Extract the (X, Y) coordinate from the center of the cell holding the provided text.  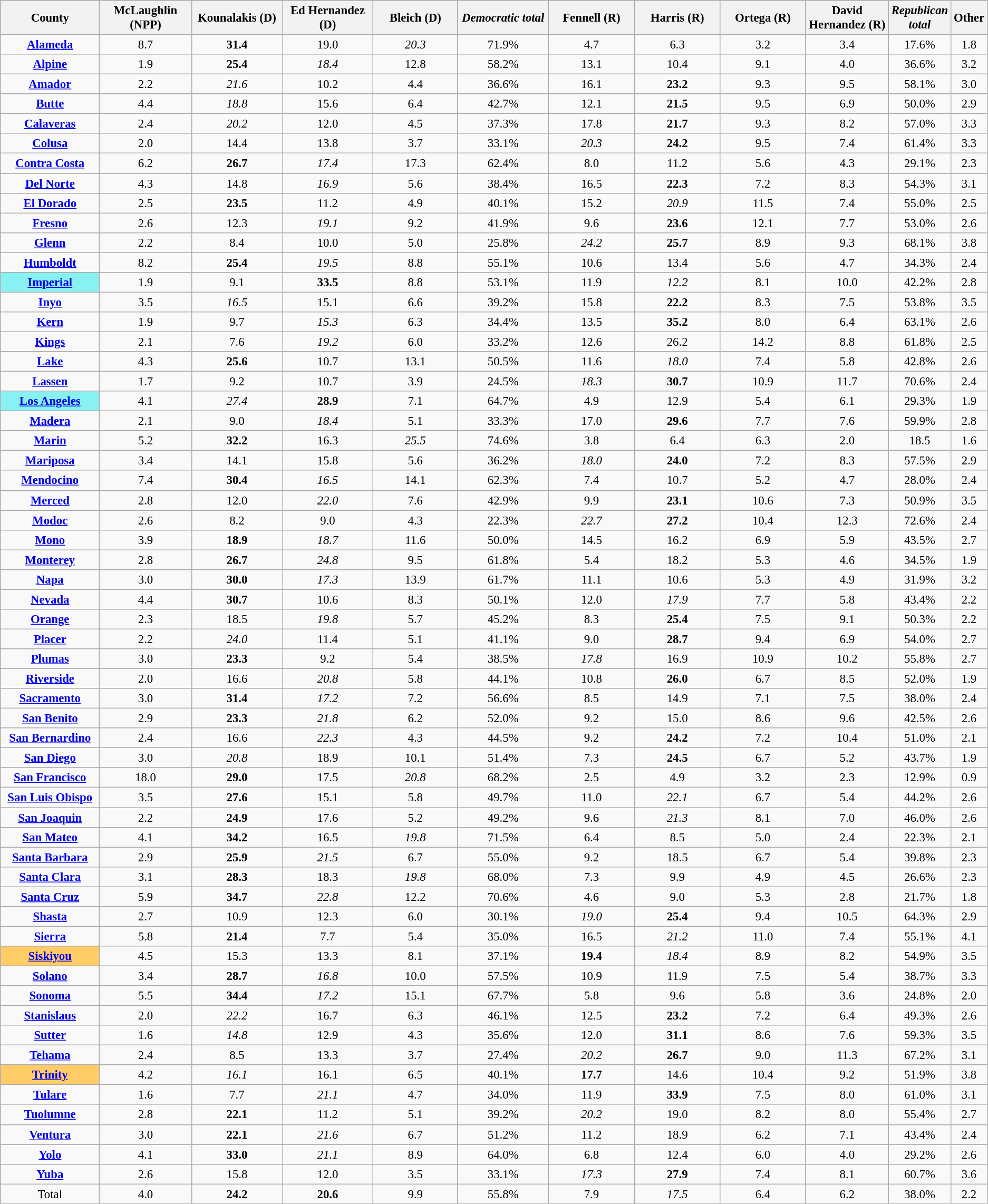
53.0% (919, 223)
29.3% (919, 401)
Sutter (50, 1035)
13.9 (415, 580)
67.7% (503, 996)
41.9% (503, 223)
42.5% (919, 718)
14.9 (677, 698)
Solano (50, 976)
15.6 (328, 104)
San Benito (50, 718)
Alameda (50, 45)
23.6 (677, 223)
Napa (50, 580)
Sonoma (50, 996)
35.2 (677, 322)
23.1 (677, 500)
50.1% (503, 599)
Mono (50, 540)
33.9 (677, 1095)
13.4 (677, 263)
28.9 (328, 401)
Mariposa (50, 461)
61.4% (919, 144)
21.7 (677, 124)
9.7 (237, 322)
49.2% (503, 818)
18.2 (677, 560)
17.6 (328, 818)
Ventura (50, 1134)
56.6% (503, 698)
Colusa (50, 144)
27.9 (677, 1174)
27.6 (237, 798)
1.7 (146, 382)
Yuba (50, 1174)
17.7 (592, 1075)
20.9 (677, 203)
Monterey (50, 560)
Harris (R) (677, 18)
Contra Costa (50, 163)
28.0% (919, 481)
11.7 (847, 382)
24.8% (919, 996)
6.8 (592, 1154)
Glenn (50, 242)
8.7 (146, 45)
13.8 (328, 144)
71.9% (503, 45)
14.4 (237, 144)
67.2% (919, 1055)
16.8 (328, 976)
34.0% (503, 1095)
San Francisco (50, 778)
25.7 (677, 242)
14.2 (763, 342)
0.9 (969, 778)
24.5% (503, 382)
Bleich (D) (415, 18)
35.0% (503, 936)
54.9% (919, 956)
49.7% (503, 798)
29.0 (237, 778)
Trinity (50, 1075)
34.5% (919, 560)
San Bernardino (50, 738)
21.4 (237, 936)
San Mateo (50, 837)
25.9 (237, 857)
42.9% (503, 500)
27.4% (503, 1055)
31.9% (919, 580)
59.3% (919, 1035)
11.5 (763, 203)
68.0% (503, 877)
51.9% (919, 1075)
29.6 (677, 421)
6.5 (415, 1075)
53.8% (919, 302)
Placer (50, 639)
14.6 (677, 1075)
17.6% (919, 45)
Riverside (50, 679)
22.0 (328, 500)
35.6% (503, 1035)
43.7% (919, 758)
53.1% (503, 283)
12.8 (415, 64)
12.6 (592, 342)
26.2 (677, 342)
72.6% (919, 520)
Calaveras (50, 124)
64.0% (503, 1154)
51.2% (503, 1134)
Ed Hernandez (D) (328, 18)
68.1% (919, 242)
17.4 (328, 163)
25.5 (415, 441)
34.4% (503, 322)
Santa Barbara (50, 857)
27.2 (677, 520)
64.7% (503, 401)
42.8% (919, 362)
63.1% (919, 322)
15.0 (677, 718)
Santa Cruz (50, 897)
17.0 (592, 421)
57.0% (919, 124)
5.5 (146, 996)
Tehama (50, 1055)
50.9% (919, 500)
Nevada (50, 599)
Inyo (50, 302)
62.4% (503, 163)
34.3% (919, 263)
Alpine (50, 64)
Lassen (50, 382)
7.0 (847, 818)
Yolo (50, 1154)
10.8 (592, 679)
49.3% (919, 1016)
19.2 (328, 342)
Tulare (50, 1095)
David Hernandez (R) (847, 18)
44.1% (503, 679)
25.8% (503, 242)
24.9 (237, 818)
San Diego (50, 758)
28.3 (237, 877)
Stanislaus (50, 1016)
50.3% (919, 619)
7.9 (592, 1194)
24.5 (677, 758)
58.1% (919, 84)
Orange (50, 619)
21.3 (677, 818)
62.3% (503, 481)
Fennell (R) (592, 18)
32.2 (237, 441)
21.7% (919, 897)
Republican total (919, 18)
29.2% (919, 1154)
21.8 (328, 718)
74.6% (503, 441)
18.7 (328, 540)
Humboldt (50, 263)
39.8% (919, 857)
22.8 (328, 897)
County (50, 18)
Fresno (50, 223)
26.0 (677, 679)
38.4% (503, 183)
Amador (50, 84)
5.7 (415, 619)
44.2% (919, 798)
30.0 (237, 580)
33.0 (237, 1154)
Total (50, 1194)
11.3 (847, 1055)
19.4 (592, 956)
43.5% (919, 540)
20.6 (328, 1194)
46.0% (919, 818)
16.2 (677, 540)
17.9 (677, 599)
38.7% (919, 976)
Kounalakis (D) (237, 18)
15.2 (592, 203)
10.5 (847, 917)
37.1% (503, 956)
Del Norte (50, 183)
12.9% (919, 778)
64.3% (919, 917)
Tuolumne (50, 1115)
Butte (50, 104)
11.4 (328, 639)
37.3% (503, 124)
30.4 (237, 481)
51.0% (919, 738)
25.6 (237, 362)
46.1% (503, 1016)
San Joaquin (50, 818)
61.7% (503, 580)
24.8 (328, 560)
Mendocino (50, 481)
Ortega (R) (763, 18)
71.5% (503, 837)
55.4% (919, 1115)
Democratic total (503, 18)
31.1 (677, 1035)
51.4% (503, 758)
38.5% (503, 659)
26.6% (919, 877)
33.2% (503, 342)
68.2% (503, 778)
Kern (50, 322)
6.6 (415, 302)
Santa Clara (50, 877)
8.4 (237, 242)
Madera (50, 421)
Plumas (50, 659)
12.4 (677, 1154)
60.7% (919, 1174)
14.5 (592, 540)
San Luis Obispo (50, 798)
45.2% (503, 619)
Sacramento (50, 698)
23.5 (237, 203)
27.4 (237, 401)
18.8 (237, 104)
Other (969, 18)
19.5 (328, 263)
Kings (50, 342)
13.5 (592, 322)
Imperial (50, 283)
Marin (50, 441)
Sierra (50, 936)
50.5% (503, 362)
22.7 (592, 520)
34.2 (237, 837)
El Dorado (50, 203)
21.2 (677, 936)
11.1 (592, 580)
59.9% (919, 421)
10.1 (415, 758)
44.5% (503, 738)
Merced (50, 500)
34.4 (237, 996)
36.2% (503, 461)
Lake (50, 362)
12.5 (592, 1016)
42.7% (503, 104)
19.1 (328, 223)
33.3% (503, 421)
54.3% (919, 183)
29.1% (919, 163)
33.5 (328, 283)
54.0% (919, 639)
16.7 (328, 1016)
61.0% (919, 1095)
16.3 (328, 441)
McLaughlin (NPP) (146, 18)
58.2% (503, 64)
34.7 (237, 897)
Los Angeles (50, 401)
6.1 (847, 401)
42.2% (919, 283)
Shasta (50, 917)
Siskiyou (50, 956)
4.2 (146, 1075)
30.1% (503, 917)
Modoc (50, 520)
41.1% (503, 639)
